Determine the [X, Y] coordinate at the center of the cell enclosing the given text.  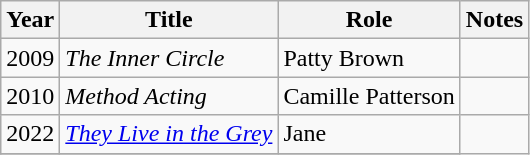
Camille Patterson [369, 96]
2022 [30, 134]
Notes [494, 20]
Method Acting [169, 96]
2009 [30, 58]
The Inner Circle [169, 58]
Role [369, 20]
2010 [30, 96]
Year [30, 20]
Jane [369, 134]
Title [169, 20]
Patty Brown [369, 58]
They Live in the Grey [169, 134]
